Output the (X, Y) coordinate of the center of the cell containing the given text.  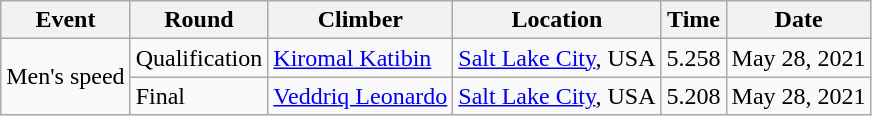
5.258 (694, 58)
Location (557, 20)
5.208 (694, 96)
Final (199, 96)
Climber (360, 20)
Round (199, 20)
Men's speed (66, 77)
Event (66, 20)
Veddriq Leonardo (360, 96)
Time (694, 20)
Qualification (199, 58)
Date (798, 20)
Kiromal Katibin (360, 58)
